Detect which cell encompasses the target text, then output its (X, Y) center coordinate. 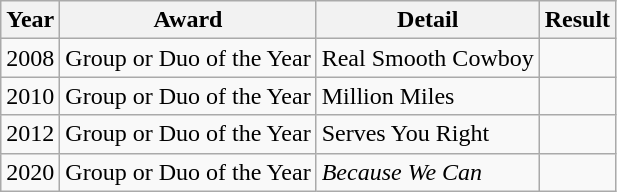
Million Miles (428, 96)
Detail (428, 20)
2012 (30, 134)
Award (188, 20)
Serves You Right (428, 134)
Because We Can (428, 172)
Result (577, 20)
2010 (30, 96)
Real Smooth Cowboy (428, 58)
Year (30, 20)
2008 (30, 58)
2020 (30, 172)
